Return the [x, y] coordinate for the center point of the cell that contains the specified text.  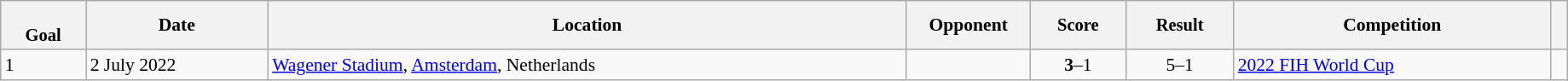
Score [1078, 26]
2022 FIH World Cup [1392, 66]
Result [1180, 26]
Location [587, 26]
2 July 2022 [177, 66]
Date [177, 26]
Wagener Stadium, Amsterdam, Netherlands [587, 66]
Opponent [969, 26]
3–1 [1078, 66]
5–1 [1180, 66]
Competition [1392, 26]
1 [43, 66]
Goal [43, 26]
